Pinpoint the cell where the given text exists, returning its [X, Y] midpoint coordinate. 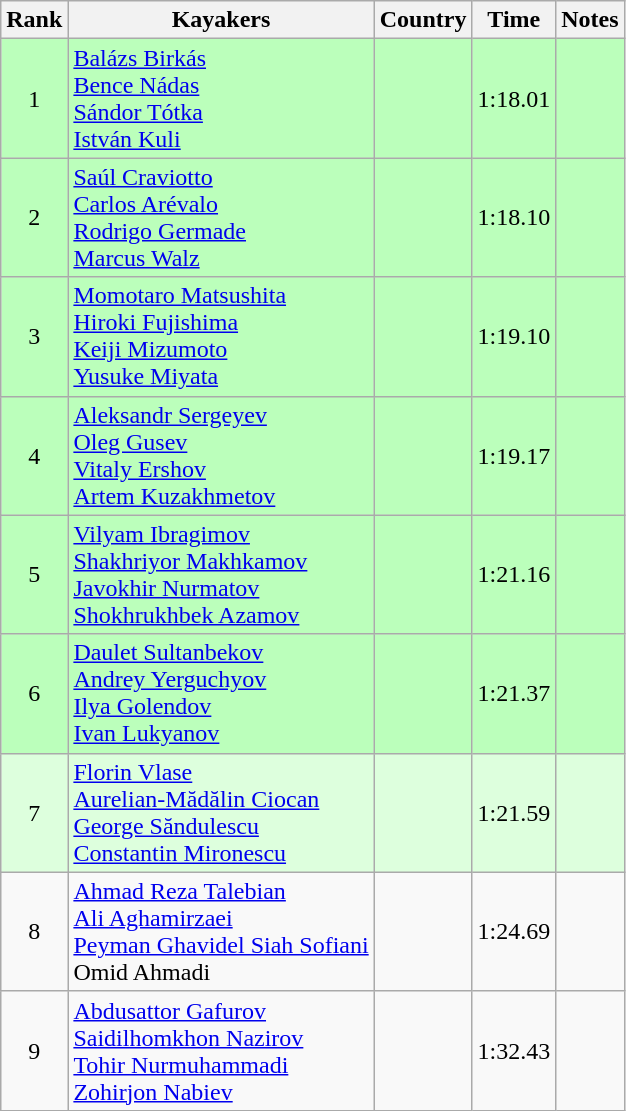
1:19.17 [514, 456]
Abdusattor GafurovSaidilhomkhon NazirovTohir NurmuhammadiZohirjon Nabiev [221, 1050]
Momotaro MatsushitaHiroki FujishimaKeiji MizumotoYusuke Miyata [221, 336]
1:21.59 [514, 812]
Country [423, 20]
7 [34, 812]
Daulet SultanbekovAndrey YerguchyovIlya GolendovIvan Lukyanov [221, 694]
1:32.43 [514, 1050]
Notes [590, 20]
9 [34, 1050]
1:18.10 [514, 218]
1:24.69 [514, 932]
Rank [34, 20]
Florin VlaseAurelian-Mădălin CiocanGeorge SăndulescuConstantin Mironescu [221, 812]
1:18.01 [514, 98]
Ahmad Reza TalebianAli AghamirzaeiPeyman Ghavidel Siah SofianiOmid Ahmadi [221, 932]
1:21.37 [514, 694]
6 [34, 694]
Vilyam IbragimovShakhriyor MakhkamovJavokhir NurmatovShokhrukhbek Azamov [221, 574]
3 [34, 336]
4 [34, 456]
8 [34, 932]
1:21.16 [514, 574]
Kayakers [221, 20]
1 [34, 98]
2 [34, 218]
Saúl CraviottoCarlos ArévaloRodrigo GermadeMarcus Walz [221, 218]
Time [514, 20]
5 [34, 574]
Aleksandr SergeyevOleg GusevVitaly ErshovArtem Kuzakhmetov [221, 456]
1:19.10 [514, 336]
Balázs BirkásBence NádasSándor TótkaIstván Kuli [221, 98]
